Locate the cell with the specified text and output its [X, Y] center coordinate. 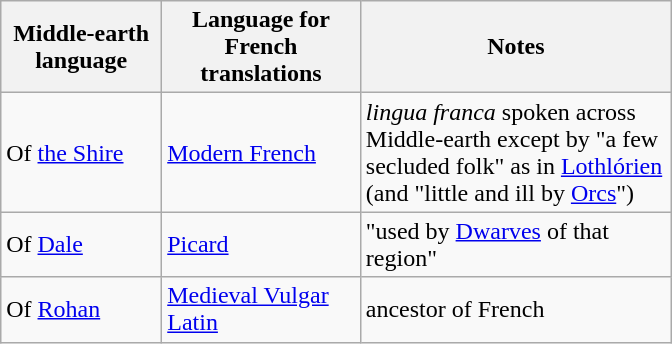
Medieval Vulgar Latin [262, 310]
Of Dale [82, 244]
Of Rohan [82, 310]
ancestor of French [516, 310]
Middle-earth language [82, 47]
"used by Dwarves of that region" [516, 244]
Notes [516, 47]
Language for French translations [262, 47]
Of the Shire [82, 152]
Picard [262, 244]
lingua franca spoken across Middle-earth except by "a few secluded folk" as in Lothlórien (and "little and ill by Orcs") [516, 152]
Modern French [262, 152]
